For the text-containing cell, return its midpoint in [X, Y] coordinate format. 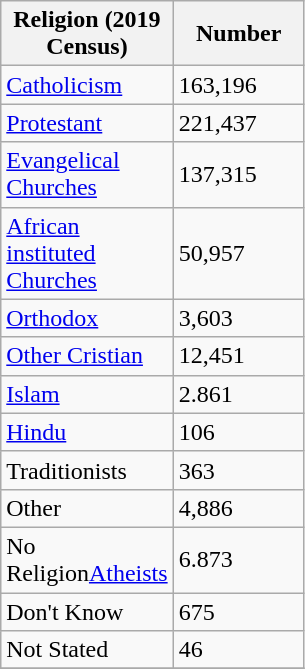
Protestant [87, 123]
6.873 [238, 560]
Other Cristian [87, 356]
Other [87, 508]
106 [238, 432]
3,603 [238, 318]
Orthodox [87, 318]
African instituted Churches [87, 253]
137,315 [238, 174]
163,196 [238, 85]
46 [238, 650]
Catholicism [87, 85]
Number [238, 34]
No ReligionAtheists [87, 560]
50,957 [238, 253]
Hindu [87, 432]
4,886 [238, 508]
363 [238, 470]
Religion (2019 Census) [87, 34]
12,451 [238, 356]
Islam [87, 394]
Don't Know [87, 611]
2.861 [238, 394]
Evangelical Churches [87, 174]
675 [238, 611]
Not Stated [87, 650]
Traditionists [87, 470]
221,437 [238, 123]
